Identify which cell holds the provided text, then report its [x, y] central coordinate. 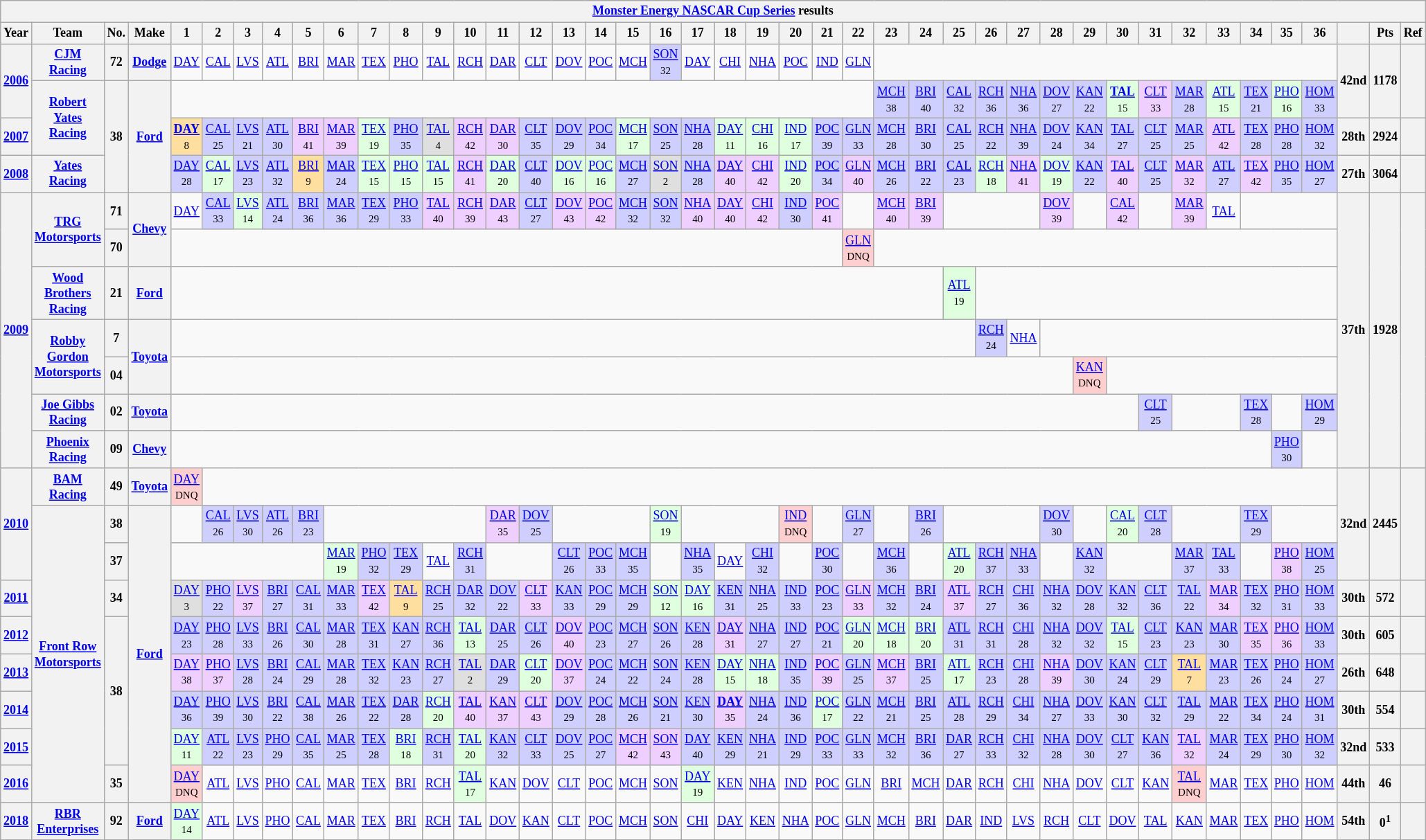
18 [730, 33]
DAY38 [186, 672]
9 [438, 33]
CLT28 [1156, 524]
NHA21 [763, 747]
IND30 [795, 211]
ATL24 [277, 211]
KEN29 [730, 747]
NHA41 [1023, 174]
MCH35 [633, 561]
ATL32 [277, 174]
DOV37 [569, 672]
Team [68, 33]
GLN22 [859, 710]
RCH20 [438, 710]
MAR33 [341, 598]
PHO31 [1287, 598]
2445 [1386, 524]
ATL22 [218, 747]
70 [116, 248]
2007 [17, 136]
15 [633, 33]
14 [601, 33]
PHO37 [218, 672]
CLT43 [536, 710]
MCH18 [891, 636]
MAR23 [1224, 672]
2011 [17, 598]
TEX31 [374, 636]
RCH37 [991, 561]
BRI23 [309, 524]
31 [1156, 33]
CHI36 [1023, 598]
3 [248, 33]
CLT23 [1156, 636]
27 [1023, 33]
TAL22 [1189, 598]
30 [1123, 33]
Dodge [150, 62]
DAY23 [186, 636]
CLT32 [1156, 710]
8 [406, 33]
Phoenix Racing [68, 449]
42nd [1354, 80]
PHO36 [1287, 636]
ATL27 [1224, 174]
RCH33 [991, 747]
CAL29 [309, 672]
RCH18 [991, 174]
DAY35 [730, 710]
CLT36 [1156, 598]
ATL19 [959, 293]
DAY3 [186, 598]
DAY28 [186, 174]
POC41 [827, 211]
33 [1224, 33]
36 [1319, 33]
TAL9 [406, 598]
DOV22 [503, 598]
TRG Motorsports [68, 230]
DOV19 [1057, 174]
Wood Brothers Racing [68, 293]
37th [1354, 330]
ATL37 [959, 598]
1 [186, 33]
MCH38 [891, 100]
TALDNQ [1189, 784]
DOV33 [1089, 710]
TEX26 [1256, 672]
Robby Gordon Motorsports [68, 356]
SON24 [665, 672]
CAL26 [218, 524]
CAL31 [309, 598]
KEN31 [730, 598]
CAL42 [1123, 211]
BRI27 [277, 598]
24 [926, 33]
MAR30 [1224, 636]
28 [1057, 33]
Front Row Motorsports [68, 654]
2010 [17, 524]
ATL26 [277, 524]
TAL17 [470, 784]
23 [891, 33]
MCH42 [633, 747]
MAR26 [341, 710]
2016 [17, 784]
CHI16 [763, 136]
SON25 [665, 136]
DAY31 [730, 636]
RCH41 [470, 174]
BRI20 [926, 636]
BRI9 [309, 174]
IND17 [795, 136]
DAR29 [503, 672]
BRI30 [926, 136]
572 [1386, 598]
MCH21 [891, 710]
26th [1354, 672]
NHA33 [1023, 561]
ATL28 [959, 710]
DOV24 [1057, 136]
46 [1386, 784]
KEN30 [698, 710]
2006 [17, 80]
TAL2 [470, 672]
ATL20 [959, 561]
GLN25 [859, 672]
POC30 [827, 561]
533 [1386, 747]
LVS33 [248, 636]
BRI41 [309, 136]
CJM Racing [68, 62]
DAR27 [959, 747]
POC27 [601, 747]
72 [116, 62]
Robert Yates Racing [68, 118]
MCH22 [633, 672]
POC28 [601, 710]
17 [698, 33]
4 [277, 33]
PHO16 [1287, 100]
DAR43 [503, 211]
PHO38 [1287, 561]
BRI39 [926, 211]
DAY19 [698, 784]
SON21 [665, 710]
ATL30 [277, 136]
ATL31 [959, 636]
54th [1354, 821]
2015 [17, 747]
Joe Gibbs Racing [68, 413]
KAN36 [1156, 747]
2014 [17, 710]
CAL23 [959, 174]
TAL32 [1189, 747]
27th [1354, 174]
28th [1354, 136]
11 [503, 33]
DOV16 [569, 174]
09 [116, 449]
KAN34 [1089, 136]
02 [116, 413]
605 [1386, 636]
RCH24 [991, 338]
PHO33 [406, 211]
MCH37 [891, 672]
KAN24 [1123, 672]
2008 [17, 174]
MAR22 [1224, 710]
10 [470, 33]
HOM29 [1319, 413]
POC24 [601, 672]
POC21 [827, 636]
29 [1089, 33]
26 [991, 33]
LVS28 [248, 672]
Monster Energy NASCAR Cup Series results [713, 11]
CAL17 [218, 174]
32 [1189, 33]
6 [341, 33]
NHA36 [1023, 100]
TAL33 [1224, 561]
CAL32 [959, 100]
2924 [1386, 136]
MCH40 [891, 211]
DAR32 [470, 598]
GLN27 [859, 524]
20 [795, 33]
NHA24 [763, 710]
DOV28 [1089, 598]
SON2 [665, 174]
SON19 [665, 524]
IND33 [795, 598]
KAN33 [569, 598]
KAN27 [406, 636]
MCH36 [891, 561]
2013 [17, 672]
GLN40 [859, 174]
POC42 [601, 211]
25 [959, 33]
INDDNQ [795, 524]
2012 [17, 636]
5 [309, 33]
BAM Racing [68, 487]
TEX35 [1256, 636]
SON26 [665, 636]
DOV40 [569, 636]
TEX21 [1256, 100]
TAL29 [1189, 710]
44th [1354, 784]
NHA40 [698, 211]
DAR35 [503, 524]
1928 [1386, 330]
Ref [1413, 33]
KAN30 [1123, 710]
13 [569, 33]
TEX22 [374, 710]
IND35 [795, 672]
TAL7 [1189, 672]
49 [116, 487]
MCH17 [633, 136]
GLN20 [859, 636]
37 [116, 561]
HOM31 [1319, 710]
92 [116, 821]
648 [1386, 672]
DAR25 [503, 636]
DOV43 [569, 211]
POC17 [827, 710]
CLT40 [536, 174]
Yates Racing [68, 174]
DAR28 [406, 710]
CLT29 [1156, 672]
MAR34 [1224, 598]
RCH25 [438, 598]
PHO22 [218, 598]
BRI40 [926, 100]
PHO39 [218, 710]
3064 [1386, 174]
IND36 [795, 710]
01 [1386, 821]
DAR30 [503, 136]
SON12 [665, 598]
NHA25 [763, 598]
DAY15 [730, 672]
2009 [17, 330]
16 [665, 33]
IND29 [795, 747]
Pts [1386, 33]
Year [17, 33]
TAL27 [1123, 136]
554 [1386, 710]
DAY16 [698, 598]
POC29 [601, 598]
MCH28 [891, 136]
ATL17 [959, 672]
PHO32 [374, 561]
PHO29 [277, 747]
TAL4 [438, 136]
KAN37 [503, 710]
CAL30 [309, 636]
POC16 [601, 174]
MAR19 [341, 561]
MCH29 [633, 598]
TEX19 [374, 136]
DAY8 [186, 136]
19 [763, 33]
SON43 [665, 747]
IND20 [795, 174]
KANDNQ [1089, 375]
MAR36 [341, 211]
LVS21 [248, 136]
RCH22 [991, 136]
RCH29 [991, 710]
TEX15 [374, 174]
71 [116, 211]
DOV27 [1057, 100]
BRI18 [406, 747]
Make [150, 33]
NHA35 [698, 561]
1178 [1386, 80]
04 [116, 375]
2018 [17, 821]
HOM25 [1319, 561]
TEX34 [1256, 710]
CAL35 [309, 747]
CLT35 [536, 136]
LVS37 [248, 598]
PHO15 [406, 174]
DAY14 [186, 821]
CAL33 [218, 211]
DOV32 [1089, 636]
RCH23 [991, 672]
TAL20 [470, 747]
NHA18 [763, 672]
LVS14 [248, 211]
RCH39 [470, 211]
CLT20 [536, 672]
CHI34 [1023, 710]
TAL13 [470, 636]
RBR Enterprises [68, 821]
2 [218, 33]
22 [859, 33]
MAR37 [1189, 561]
DAY36 [186, 710]
IND27 [795, 636]
ATL15 [1224, 100]
DAR20 [503, 174]
12 [536, 33]
GLNDNQ [859, 248]
CAL20 [1123, 524]
MAR32 [1189, 174]
No. [116, 33]
CAL38 [309, 710]
DOV39 [1057, 211]
ATL42 [1224, 136]
RCH42 [470, 136]
